Identify which cell holds the provided text, then report its (X, Y) central coordinate. 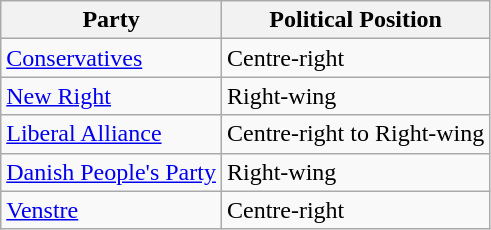
Danish People's Party (112, 172)
New Right (112, 96)
Conservatives (112, 58)
Liberal Alliance (112, 134)
Centre-right to Right-wing (355, 134)
Venstre (112, 210)
Political Position (355, 20)
Party (112, 20)
